Detect which cell encompasses the target text, then output its [X, Y] center coordinate. 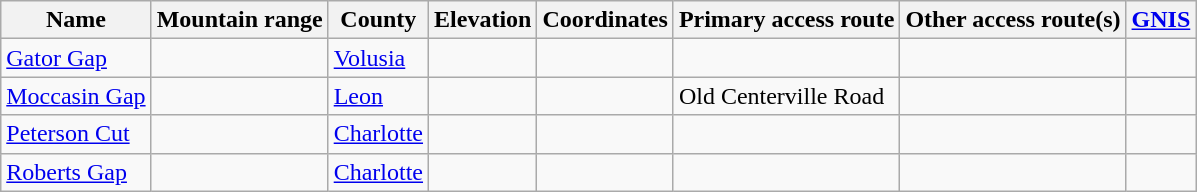
County [378, 20]
Other access route(s) [1013, 20]
GNIS [1161, 20]
Name [76, 20]
Peterson Cut [76, 134]
Primary access route [786, 20]
Volusia [378, 58]
Gator Gap [76, 58]
Moccasin Gap [76, 96]
Roberts Gap [76, 172]
Mountain range [240, 20]
Old Centerville Road [786, 96]
Coordinates [605, 20]
Leon [378, 96]
Elevation [483, 20]
